Search for the cell housing the specified text and yield its (X, Y) center coordinate. 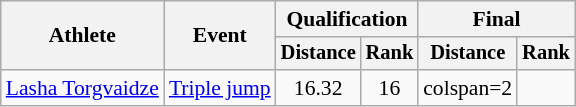
Qualification (347, 19)
Triple jump (220, 88)
16 (390, 88)
Event (220, 36)
colspan=2 (468, 88)
16.32 (318, 88)
Athlete (82, 36)
Final (496, 19)
Lasha Torgvaidze (82, 88)
